Provide the (X, Y) coordinate of the cell's center where the given text is located.  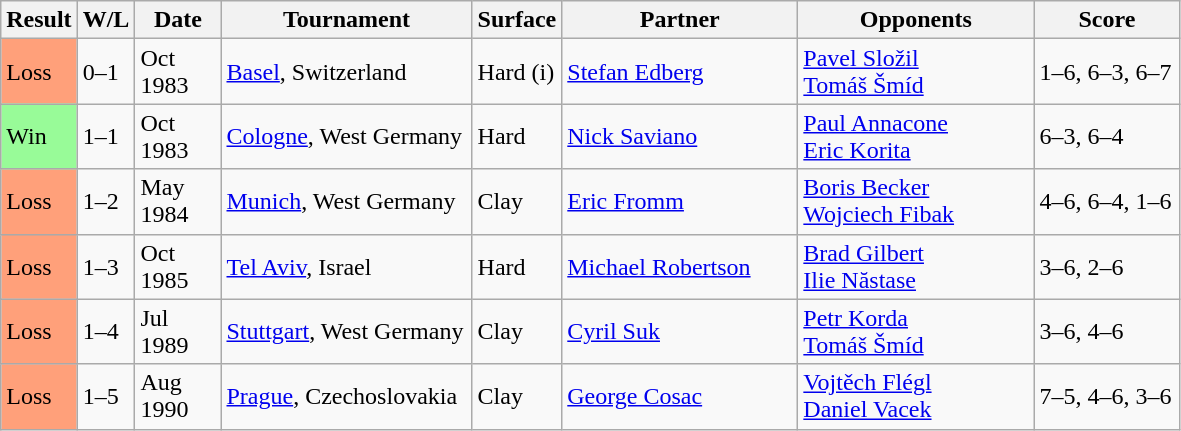
0–1 (106, 72)
Cologne, West Germany (346, 136)
Vojtěch Flégl Daniel Vacek (916, 396)
Cyril Suk (680, 332)
Aug 1990 (178, 396)
Munich, West Germany (346, 202)
Petr Korda Tomáš Šmíd (916, 332)
Win (39, 136)
1–4 (106, 332)
1–3 (106, 266)
Boris Becker Wojciech Fibak (916, 202)
Prague, Czechoslovakia (346, 396)
1–6, 6–3, 6–7 (1107, 72)
6–3, 6–4 (1107, 136)
4–6, 6–4, 1–6 (1107, 202)
3–6, 4–6 (1107, 332)
Basel, Switzerland (346, 72)
George Cosac (680, 396)
Pavel Složil Tomáš Šmíd (916, 72)
1–5 (106, 396)
Date (178, 20)
May 1984 (178, 202)
Nick Saviano (680, 136)
1–1 (106, 136)
Opponents (916, 20)
Hard (i) (517, 72)
Surface (517, 20)
Oct 1985 (178, 266)
Paul Annacone Eric Korita (916, 136)
Stuttgart, West Germany (346, 332)
3–6, 2–6 (1107, 266)
W/L (106, 20)
Michael Robertson (680, 266)
Eric Fromm (680, 202)
Jul 1989 (178, 332)
1–2 (106, 202)
Tel Aviv, Israel (346, 266)
7–5, 4–6, 3–6 (1107, 396)
Stefan Edberg (680, 72)
Result (39, 20)
Score (1107, 20)
Partner (680, 20)
Brad Gilbert Ilie Năstase (916, 266)
Tournament (346, 20)
